Detect which cell encompasses the target text, then output its [x, y] center coordinate. 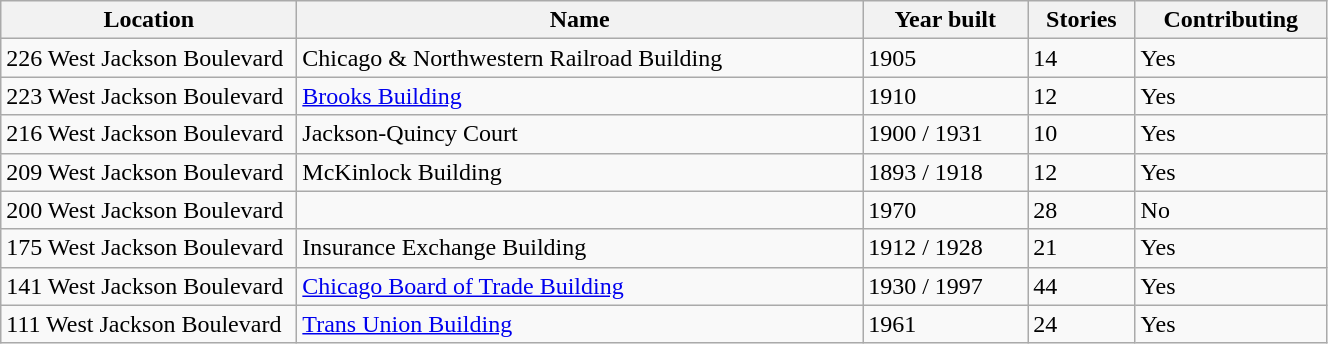
216 West Jackson Boulevard [149, 134]
223 West Jackson Boulevard [149, 96]
21 [1082, 248]
1912 / 1928 [946, 248]
28 [1082, 210]
14 [1082, 58]
200 West Jackson Boulevard [149, 210]
1900 / 1931 [946, 134]
209 West Jackson Boulevard [149, 172]
Brooks Building [580, 96]
24 [1082, 324]
Stories [1082, 20]
1905 [946, 58]
Jackson-Quincy Court [580, 134]
Insurance Exchange Building [580, 248]
Contributing [1230, 20]
Chicago Board of Trade Building [580, 286]
175 West Jackson Boulevard [149, 248]
1961 [946, 324]
No [1230, 210]
141 West Jackson Boulevard [149, 286]
Chicago & Northwestern Railroad Building [580, 58]
McKinlock Building [580, 172]
1910 [946, 96]
111 West Jackson Boulevard [149, 324]
1930 / 1997 [946, 286]
1970 [946, 210]
1893 / 1918 [946, 172]
Year built [946, 20]
Trans Union Building [580, 324]
Name [580, 20]
226 West Jackson Boulevard [149, 58]
Location [149, 20]
10 [1082, 134]
44 [1082, 286]
